Locate the cell with the specified text and output its (X, Y) center coordinate. 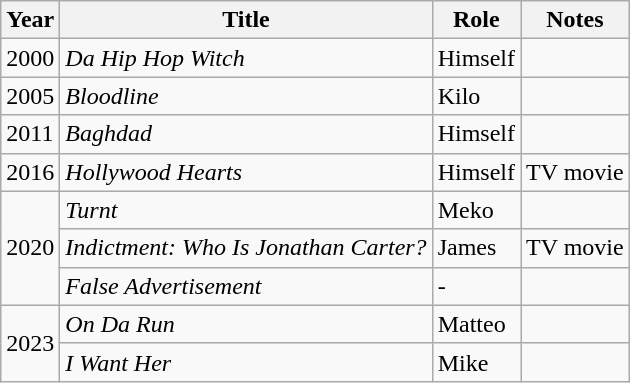
2005 (30, 96)
On Da Run (246, 324)
Bloodline (246, 96)
Baghdad (246, 134)
Hollywood Hearts (246, 172)
Turnt (246, 210)
James (476, 248)
Mike (476, 362)
2023 (30, 343)
2016 (30, 172)
Kilo (476, 96)
I Want Her (246, 362)
Matteo (476, 324)
Role (476, 20)
Year (30, 20)
- (476, 286)
Meko (476, 210)
Da Hip Hop Witch (246, 58)
Indictment: Who Is Jonathan Carter? (246, 248)
2020 (30, 248)
False Advertisement (246, 286)
2000 (30, 58)
2011 (30, 134)
Title (246, 20)
Notes (576, 20)
